Detect which cell encompasses the target text, then output its [x, y] center coordinate. 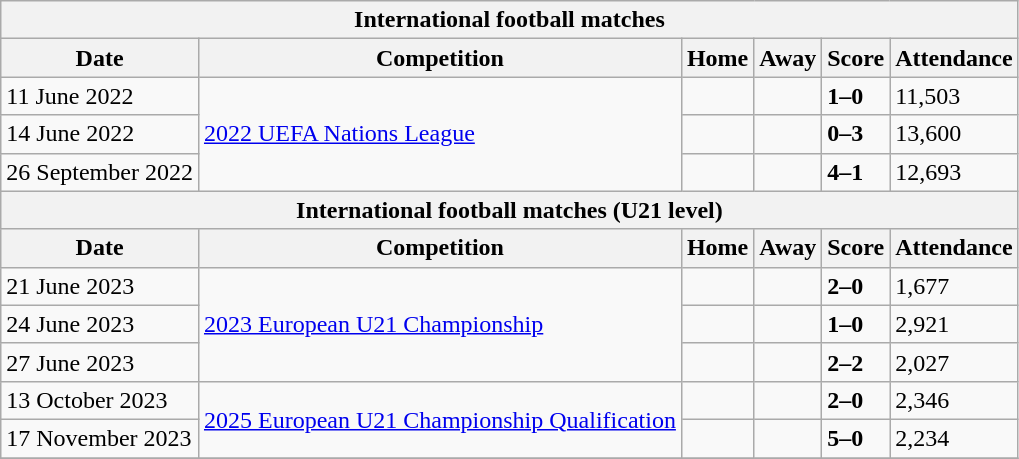
2025 European U21 Championship Qualification [440, 419]
24 June 2023 [100, 324]
5–0 [856, 438]
1,677 [954, 286]
International football matches (U21 level) [510, 210]
2,346 [954, 400]
2,234 [954, 438]
26 September 2022 [100, 172]
11 June 2022 [100, 96]
13 October 2023 [100, 400]
14 June 2022 [100, 134]
2,921 [954, 324]
0–3 [856, 134]
2–2 [856, 362]
12,693 [954, 172]
17 November 2023 [100, 438]
2,027 [954, 362]
2022 UEFA Nations League [440, 134]
2023 European U21 Championship [440, 324]
13,600 [954, 134]
27 June 2023 [100, 362]
International football matches [510, 20]
4–1 [856, 172]
11,503 [954, 96]
21 June 2023 [100, 286]
